Return the [x, y] coordinate for the center point of the cell that contains the specified text.  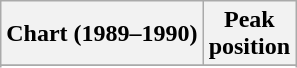
Chart (1989–1990) [102, 34]
Peakposition [249, 34]
